Return the (X, Y) coordinate for the center point of the cell that contains the specified text.  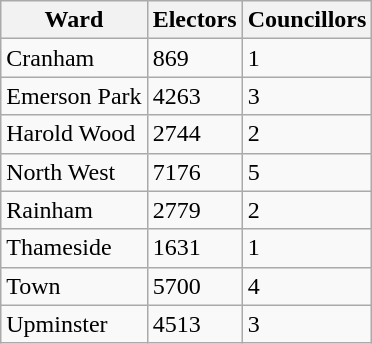
5700 (194, 286)
869 (194, 58)
4 (307, 286)
Councillors (307, 20)
Emerson Park (74, 96)
Upminster (74, 324)
Town (74, 286)
North West (74, 172)
1631 (194, 248)
Electors (194, 20)
Cranham (74, 58)
2779 (194, 210)
7176 (194, 172)
Thameside (74, 248)
5 (307, 172)
Harold Wood (74, 134)
Rainham (74, 210)
Ward (74, 20)
4263 (194, 96)
4513 (194, 324)
2744 (194, 134)
